For the text-containing cell, return its midpoint in (X, Y) coordinate format. 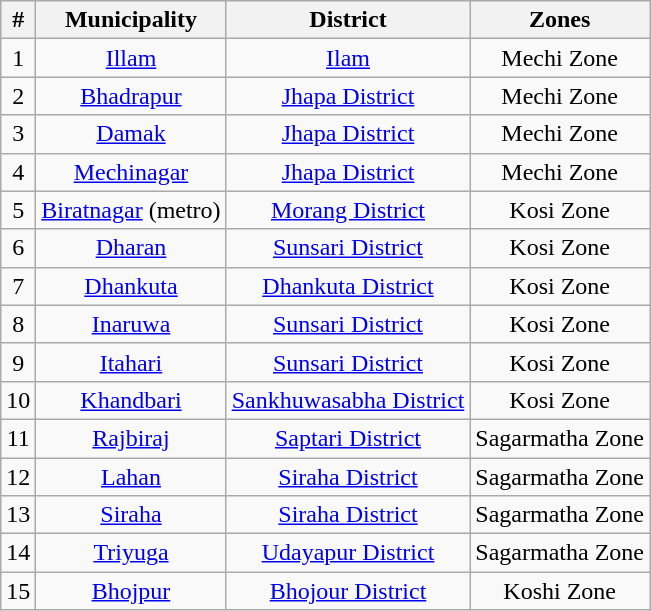
Dhankuta (131, 286)
Dharan (131, 248)
Lahan (131, 477)
Inaruwa (131, 324)
15 (18, 591)
Bhojpur (131, 591)
Morang District (348, 210)
Khandbari (131, 400)
2 (18, 96)
Bhojour District (348, 591)
7 (18, 286)
10 (18, 400)
Sankhuwasabha District (348, 400)
12 (18, 477)
Bhadrapur (131, 96)
Mechinagar (131, 172)
5 (18, 210)
Siraha (131, 515)
Koshi Zone (560, 591)
Zones (560, 20)
9 (18, 362)
Triyuga (131, 553)
4 (18, 172)
Municipality (131, 20)
Udayapur District (348, 553)
Dhankuta District (348, 286)
Ilam (348, 58)
3 (18, 134)
6 (18, 248)
Illam (131, 58)
Rajbiraj (131, 438)
8 (18, 324)
District (348, 20)
Saptari District (348, 438)
Damak (131, 134)
# (18, 20)
11 (18, 438)
Biratnagar (metro) (131, 210)
14 (18, 553)
13 (18, 515)
1 (18, 58)
Itahari (131, 362)
